Pinpoint the cell where the given text exists, returning its (x, y) midpoint coordinate. 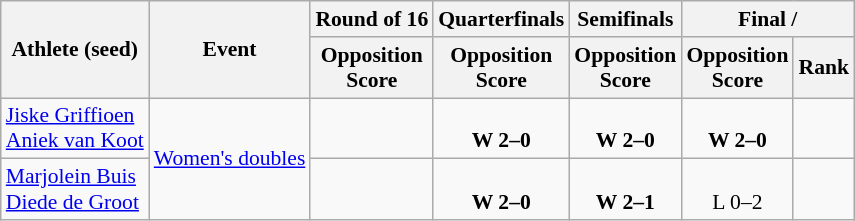
L 0–2 (737, 190)
Marjolein BuisDiede de Groot (75, 190)
Women's doubles (230, 159)
Round of 16 (372, 19)
Event (230, 50)
Quarterfinals (501, 19)
Final / (768, 19)
W 2–1 (625, 190)
Athlete (seed) (75, 50)
Jiske GriffioenAniek van Koot (75, 128)
Semifinals (625, 19)
Rank (824, 68)
